Find where the given text appears and provide that cell's center as [X, Y] coordinate. 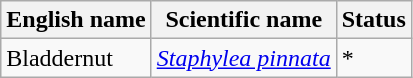
Bladdernut [76, 58]
* [374, 58]
Status [374, 20]
English name [76, 20]
Scientific name [244, 20]
Staphylea pinnata [244, 58]
